Determine the (X, Y) coordinate at the center of the cell enclosing the given text.  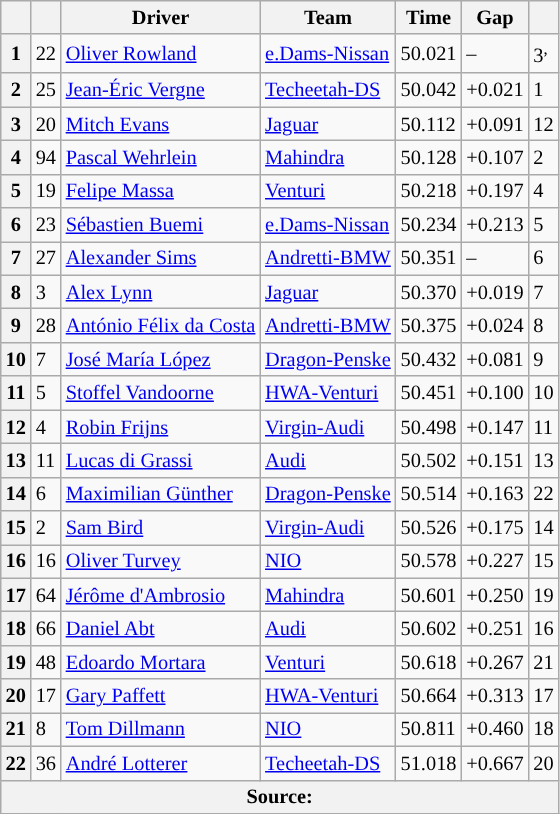
José María López (160, 359)
António Félix da Costa (160, 326)
50.578 (429, 561)
+0.227 (494, 561)
Felipe Massa (160, 191)
3, (543, 54)
50.351 (429, 258)
50.618 (429, 662)
50.498 (429, 427)
+0.213 (494, 225)
Driver (160, 17)
+0.081 (494, 359)
+0.251 (494, 628)
Maximilian Günther (160, 494)
André Lotterer (160, 763)
+0.313 (494, 696)
50.811 (429, 729)
28 (46, 326)
Time (429, 17)
Daniel Abt (160, 628)
64 (46, 595)
50.664 (429, 696)
+0.024 (494, 326)
50.526 (429, 527)
27 (46, 258)
Alex Lynn (160, 292)
Robin Frijns (160, 427)
50.375 (429, 326)
48 (46, 662)
50.042 (429, 90)
50.370 (429, 292)
Sébastien Buemi (160, 225)
+0.250 (494, 595)
25 (46, 90)
23 (46, 225)
50.218 (429, 191)
+0.091 (494, 124)
+0.021 (494, 90)
Mitch Evans (160, 124)
50.112 (429, 124)
Oliver Turvey (160, 561)
51.018 (429, 763)
50.432 (429, 359)
Jérôme d'Ambrosio (160, 595)
+0.163 (494, 494)
+0.197 (494, 191)
+0.267 (494, 662)
+0.667 (494, 763)
+0.100 (494, 393)
+0.019 (494, 292)
Lucas di Grassi (160, 460)
Sam Bird (160, 527)
36 (46, 763)
+0.107 (494, 157)
Stoffel Vandoorne (160, 393)
50.128 (429, 157)
Team (328, 17)
Oliver Rowland (160, 54)
50.021 (429, 54)
+0.147 (494, 427)
+0.175 (494, 527)
50.601 (429, 595)
50.502 (429, 460)
50.514 (429, 494)
50.602 (429, 628)
Edoardo Mortara (160, 662)
Pascal Wehrlein (160, 157)
+0.460 (494, 729)
Alexander Sims (160, 258)
Gap (494, 17)
Source: (280, 797)
Jean-Éric Vergne (160, 90)
50.234 (429, 225)
+0.151 (494, 460)
Tom Dillmann (160, 729)
66 (46, 628)
94 (46, 157)
50.451 (429, 393)
Gary Paffett (160, 696)
